Return [X, Y] of the center of cell containing provided text 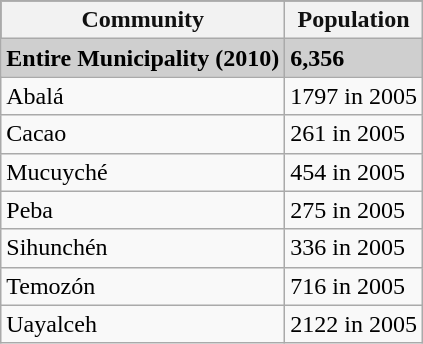
275 in 2005 [354, 210]
Uayalceh [143, 324]
Entire Municipality (2010) [143, 58]
Sihunchén [143, 248]
6,356 [354, 58]
336 in 2005 [354, 248]
Population [354, 20]
261 in 2005 [354, 134]
Abalá [143, 96]
716 in 2005 [354, 286]
Community [143, 20]
Temozón [143, 286]
Peba [143, 210]
Mucuyché [143, 172]
2122 in 2005 [354, 324]
1797 in 2005 [354, 96]
454 in 2005 [354, 172]
Cacao [143, 134]
